For the text-containing cell, return its midpoint in [x, y] coordinate format. 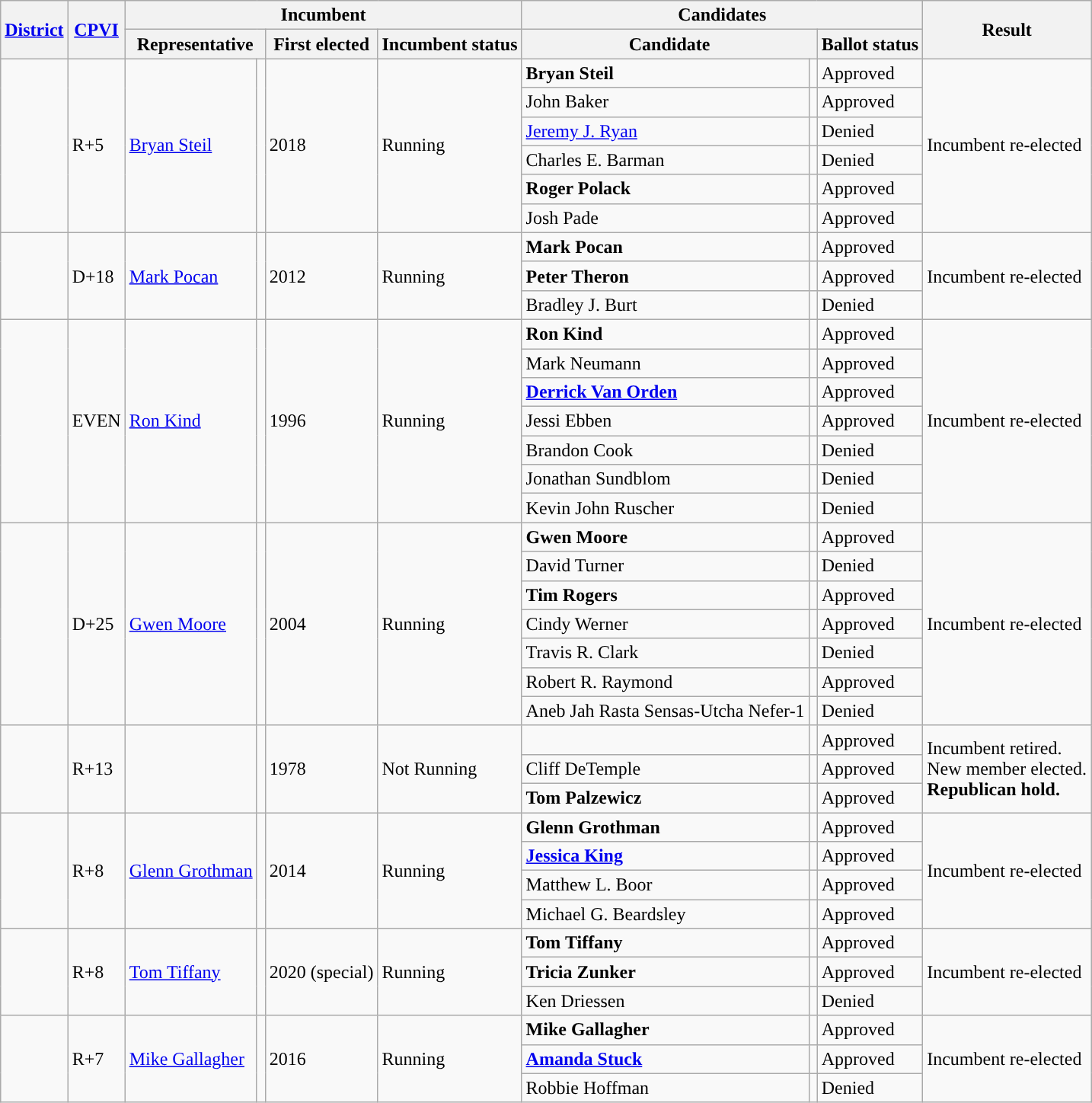
D+25 [96, 624]
D+18 [96, 276]
Kevin John Ruscher [666, 508]
Aneb Jah Rasta Sensas-Utcha Nefer-1 [666, 711]
Amanda Stuck [666, 1059]
Matthew L. Boor [666, 885]
Cindy Werner [666, 624]
John Baker [666, 102]
Peter Theron [666, 276]
Robert R. Raymond [666, 682]
2014 [321, 870]
Josh Pade [666, 218]
2018 [321, 145]
First elected [321, 44]
Charles E. Barman [666, 160]
Representative [195, 44]
R+7 [96, 1059]
Jessica King [666, 856]
District [34, 30]
Not Running [449, 769]
Incumbent retired.New member elected.Republican hold. [1007, 769]
Bradley J. Burt [666, 305]
2020 (special) [321, 972]
Ballot status [870, 44]
Ken Driessen [666, 1001]
Mark Neumann [666, 363]
Tom Palzewicz [666, 798]
Jonathan Sundblom [666, 479]
Result [1007, 30]
Travis R. Clark [666, 653]
Incumbent [323, 15]
2004 [321, 624]
2016 [321, 1059]
EVEN [96, 420]
Derrick Van Orden [666, 392]
Candidates [722, 15]
CPVI [96, 30]
Tim Rogers [666, 595]
1978 [321, 769]
Brandon Cook [666, 450]
Candidate [669, 44]
Robbie Hoffman [666, 1088]
Tricia Zunker [666, 972]
1996 [321, 420]
Incumbent status [449, 44]
Cliff DeTemple [666, 769]
Jessi Ebben [666, 421]
David Turner [666, 566]
Roger Polack [666, 189]
R+5 [96, 145]
Michael G. Beardsley [666, 914]
Jeremy J. Ryan [666, 131]
2012 [321, 276]
R+13 [96, 769]
